Return [x, y] of the center of cell containing provided text 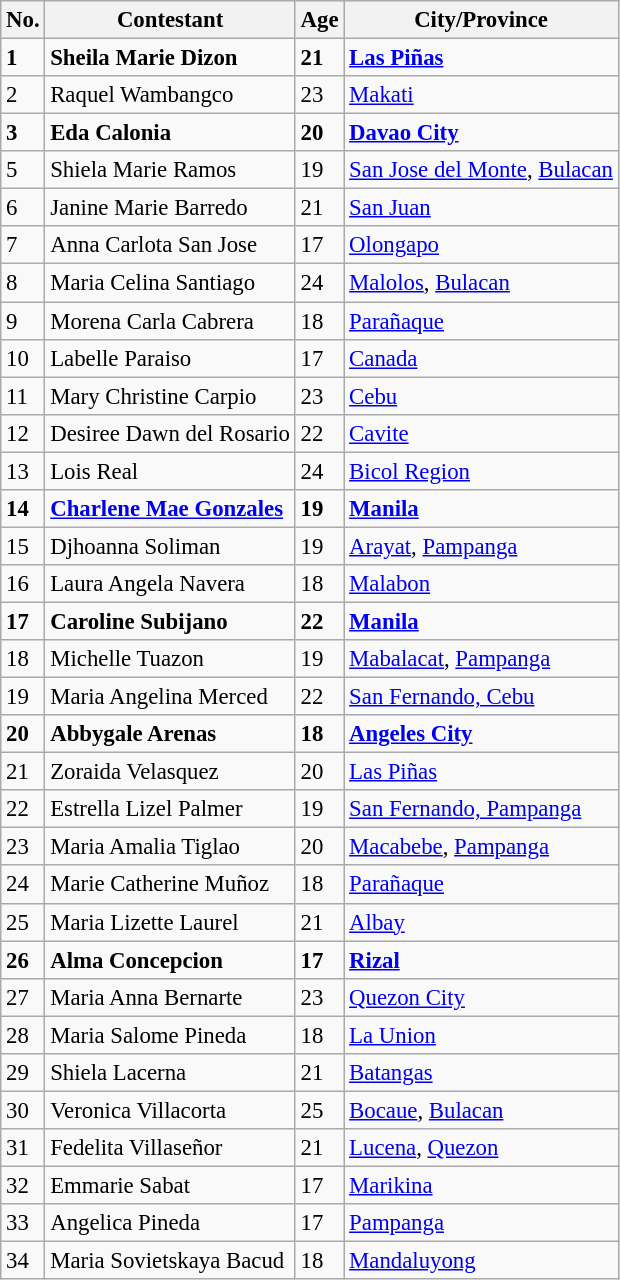
Raquel Wambangco [170, 95]
Mandaluyong [481, 1261]
No. [23, 20]
Lois Real [170, 471]
32 [23, 1185]
San Fernando, Pampanga [481, 809]
2 [23, 95]
5 [23, 170]
Mabalacat, Pampanga [481, 659]
Albay [481, 922]
Laura Angela Navera [170, 584]
27 [23, 997]
Marikina [481, 1185]
Age [320, 20]
Angeles City [481, 734]
1 [23, 58]
Maria Sovietskaya Bacud [170, 1261]
Labelle Paraiso [170, 358]
Veronica Villacorta [170, 1110]
31 [23, 1148]
Maria Amalia Tiglao [170, 847]
12 [23, 433]
Contestant [170, 20]
Arayat, Pampanga [481, 546]
34 [23, 1261]
Abbygale Arenas [170, 734]
Rizal [481, 960]
3 [23, 133]
Maria Angelina Merced [170, 697]
Macabebe, Pampanga [481, 847]
Cebu [481, 396]
Olongapo [481, 245]
Bicol Region [481, 471]
Alma Concepcion [170, 960]
30 [23, 1110]
Mary Christine Carpio [170, 396]
Maria Salome Pineda [170, 1035]
Batangas [481, 1073]
Eda Calonia [170, 133]
Djhoanna Soliman [170, 546]
Emmarie Sabat [170, 1185]
Caroline Subijano [170, 621]
9 [23, 321]
Makati [481, 95]
Davao City [481, 133]
Angelica Pineda [170, 1223]
Fedelita Villaseñor [170, 1148]
Estrella Lizel Palmer [170, 809]
Quezon City [481, 997]
Canada [481, 358]
8 [23, 283]
Maria Lizette Laurel [170, 922]
San Fernando, Cebu [481, 697]
Zoraida Velasquez [170, 772]
Michelle Tuazon [170, 659]
Morena Carla Cabrera [170, 321]
14 [23, 509]
16 [23, 584]
Bocaue, Bulacan [481, 1110]
City/Province [481, 20]
13 [23, 471]
Cavite [481, 433]
33 [23, 1223]
11 [23, 396]
San Jose del Monte, Bulacan [481, 170]
Pampanga [481, 1223]
28 [23, 1035]
Sheila Marie Dizon [170, 58]
Marie Catherine Muñoz [170, 885]
Shiela Marie Ramos [170, 170]
6 [23, 208]
Charlene Mae Gonzales [170, 509]
Malolos, Bulacan [481, 283]
7 [23, 245]
Malabon [481, 584]
Shiela Lacerna [170, 1073]
San Juan [481, 208]
Maria Celina Santiago [170, 283]
Anna Carlota San Jose [170, 245]
10 [23, 358]
15 [23, 546]
Desiree Dawn del Rosario [170, 433]
Maria Anna Bernarte [170, 997]
La Union [481, 1035]
Lucena, Quezon [481, 1148]
26 [23, 960]
Janine Marie Barredo [170, 208]
29 [23, 1073]
